Extract the [x, y] coordinate from the center of the cell holding the provided text.  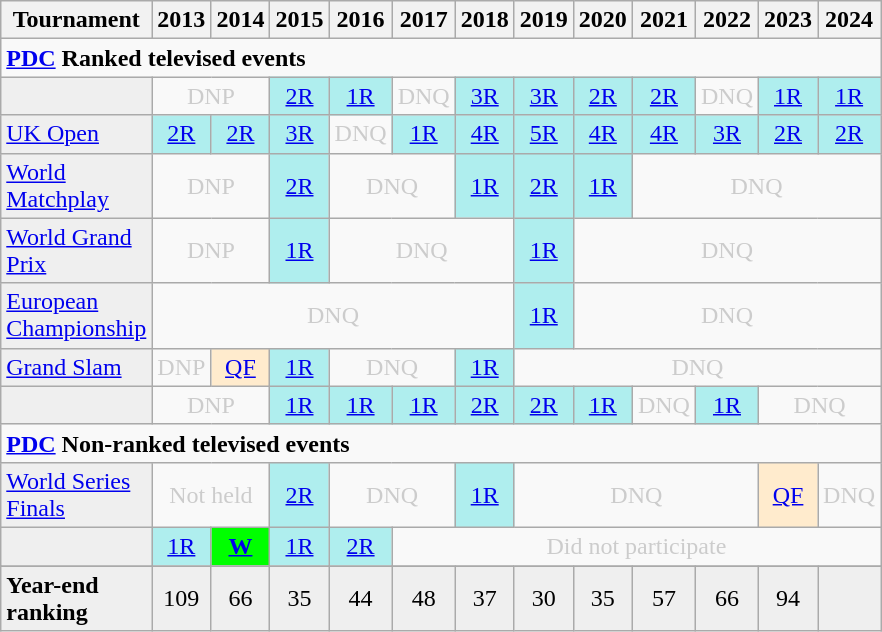
Year-end ranking [76, 598]
2018 [484, 20]
94 [788, 598]
2023 [788, 20]
2016 [360, 20]
109 [182, 598]
2022 [726, 20]
2014 [240, 20]
57 [664, 598]
5R [544, 134]
2024 [850, 20]
PDC Ranked televised events [441, 58]
2015 [300, 20]
2013 [182, 20]
30 [544, 598]
2021 [664, 20]
Did not participate [636, 546]
World Grand Prix [76, 250]
48 [424, 598]
2019 [544, 20]
44 [360, 598]
European Championship [76, 316]
W [240, 546]
Tournament [76, 20]
World Matchplay [76, 186]
2017 [424, 20]
37 [484, 598]
UK Open [76, 134]
Not held [211, 494]
World Series Finals [76, 494]
PDC Non-ranked televised events [441, 443]
Grand Slam [76, 367]
2020 [602, 20]
